Locate the cell with the specified text and output its (X, Y) center coordinate. 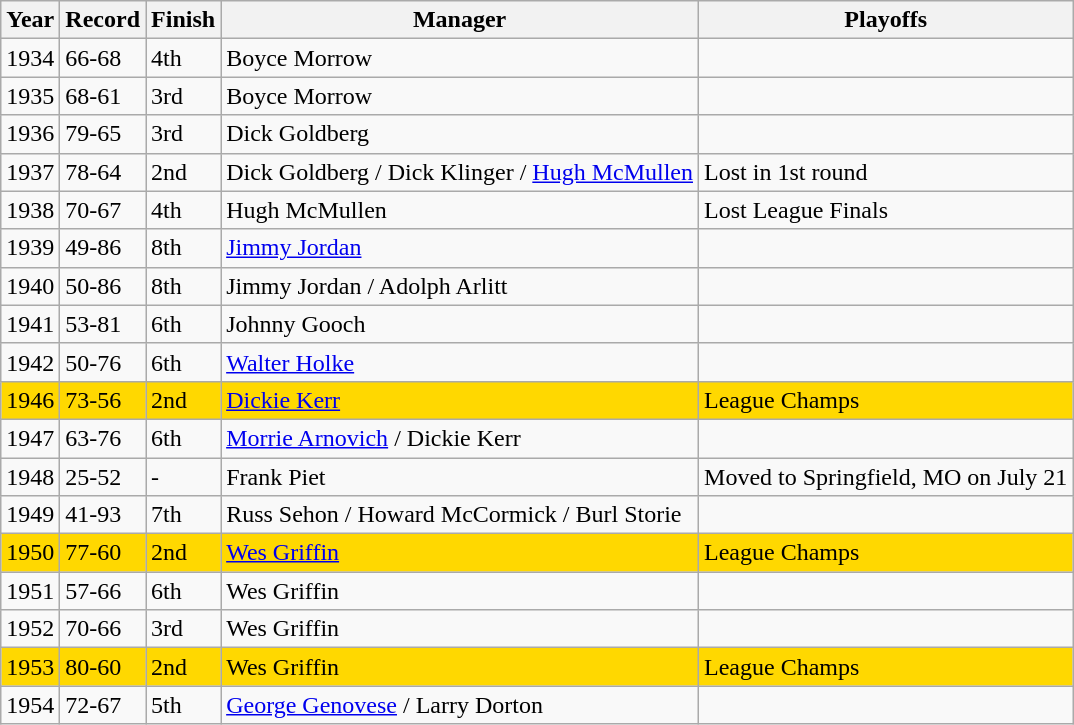
Russ Sehon / Howard McCormick / Burl Storie (460, 515)
1947 (30, 438)
Dickie Kerr (460, 400)
80-60 (103, 667)
George Genovese / Larry Dorton (460, 705)
Record (103, 20)
1954 (30, 705)
41-93 (103, 515)
Playoffs (886, 20)
1948 (30, 477)
50-86 (103, 286)
72-67 (103, 705)
1938 (30, 210)
Lost in 1st round (886, 172)
70-67 (103, 210)
- (184, 477)
1937 (30, 172)
63-76 (103, 438)
1935 (30, 96)
Dick Goldberg / Dick Klinger / Hugh McMullen (460, 172)
73-56 (103, 400)
Dick Goldberg (460, 134)
66-68 (103, 58)
1951 (30, 591)
68-61 (103, 96)
Jimmy Jordan (460, 248)
79-65 (103, 134)
1939 (30, 248)
78-64 (103, 172)
53-81 (103, 324)
1942 (30, 362)
Hugh McMullen (460, 210)
Jimmy Jordan / Adolph Arlitt (460, 286)
77-60 (103, 553)
Frank Piet (460, 477)
5th (184, 705)
70-66 (103, 629)
1949 (30, 515)
Finish (184, 20)
1953 (30, 667)
49-86 (103, 248)
Morrie Arnovich / Dickie Kerr (460, 438)
Moved to Springfield, MO on July 21 (886, 477)
1946 (30, 400)
1934 (30, 58)
Johnny Gooch (460, 324)
1936 (30, 134)
50-76 (103, 362)
1940 (30, 286)
1950 (30, 553)
1952 (30, 629)
Manager (460, 20)
Lost League Finals (886, 210)
Walter Holke (460, 362)
1941 (30, 324)
57-66 (103, 591)
25-52 (103, 477)
7th (184, 515)
Year (30, 20)
